From the cell containing the given text, extract its center point as (X, Y) coordinate. 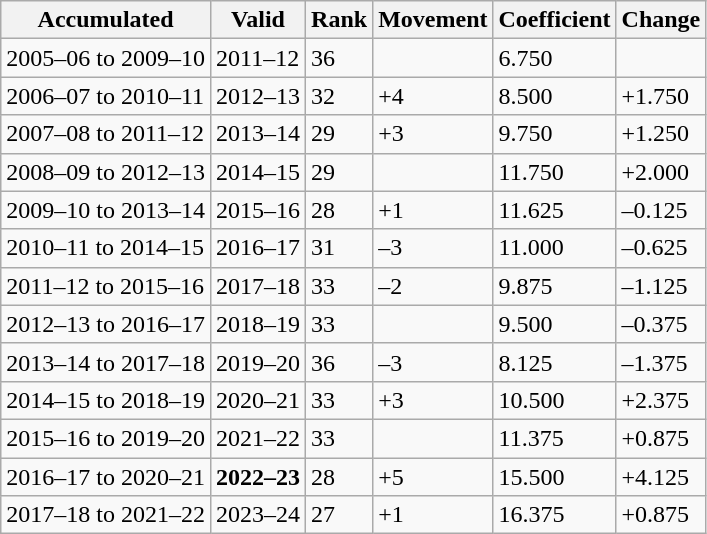
2012–13 (258, 96)
–1.125 (661, 286)
2008–09 to 2012–13 (106, 172)
8.125 (554, 362)
+1.750 (661, 96)
2009–10 to 2013–14 (106, 210)
Change (661, 20)
2015–16 to 2019–20 (106, 438)
2021–22 (258, 438)
11.375 (554, 438)
11.625 (554, 210)
–1.375 (661, 362)
–0.625 (661, 248)
Movement (433, 20)
2015–16 (258, 210)
15.500 (554, 477)
–2 (433, 286)
8.500 (554, 96)
2011–12 to 2015–16 (106, 286)
2018–19 (258, 324)
2017–18 (258, 286)
–0.125 (661, 210)
2012–13 to 2016–17 (106, 324)
2010–11 to 2014–15 (106, 248)
2005–06 to 2009–10 (106, 58)
+5 (433, 477)
9.750 (554, 134)
2011–12 (258, 58)
31 (340, 248)
2014–15 (258, 172)
2016–17 (258, 248)
Coefficient (554, 20)
2016–17 to 2020–21 (106, 477)
2007–08 to 2011–12 (106, 134)
+1.250 (661, 134)
16.375 (554, 515)
Rank (340, 20)
11.000 (554, 248)
2013–14 to 2017–18 (106, 362)
–0.375 (661, 324)
2019–20 (258, 362)
2014–15 to 2018–19 (106, 400)
+4 (433, 96)
Valid (258, 20)
2006–07 to 2010–11 (106, 96)
2022–23 (258, 477)
6.750 (554, 58)
27 (340, 515)
2020–21 (258, 400)
9.875 (554, 286)
2017–18 to 2021–22 (106, 515)
+2.375 (661, 400)
2013–14 (258, 134)
2023–24 (258, 515)
32 (340, 96)
11.750 (554, 172)
+4.125 (661, 477)
+2.000 (661, 172)
10.500 (554, 400)
Accumulated (106, 20)
9.500 (554, 324)
